Locate the cell with the specified text and output its [X, Y] center coordinate. 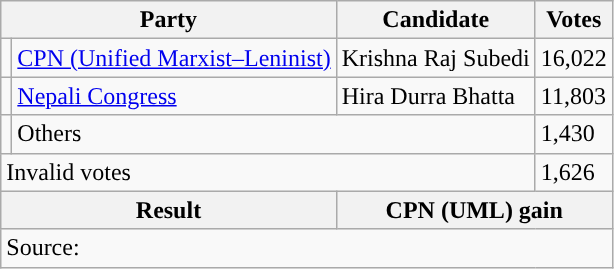
CPN (Unified Marxist–Leninist) [174, 58]
16,022 [574, 58]
Result [168, 210]
11,803 [574, 96]
1,626 [574, 172]
Others [274, 134]
Invalid votes [268, 172]
Party [168, 20]
Candidate [436, 20]
Krishna Raj Subedi [436, 58]
CPN (UML) gain [474, 210]
Votes [574, 20]
Hira Durra Bhatta [436, 96]
1,430 [574, 134]
Source: [307, 248]
Nepali Congress [174, 96]
